Search for the cell housing the specified text and yield its [X, Y] center coordinate. 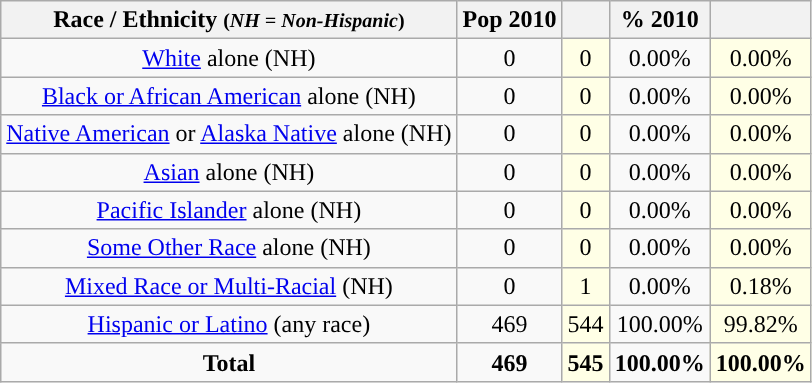
1 [586, 286]
99.82% [760, 324]
White alone (NH) [229, 58]
Native American or Alaska Native alone (NH) [229, 134]
544 [586, 324]
Race / Ethnicity (NH = Non-Hispanic) [229, 20]
Asian alone (NH) [229, 172]
Pop 2010 [510, 20]
Mixed Race or Multi-Racial (NH) [229, 286]
Hispanic or Latino (any race) [229, 324]
0.18% [760, 286]
Pacific Islander alone (NH) [229, 210]
Black or African American alone (NH) [229, 96]
545 [586, 362]
% 2010 [660, 20]
Total [229, 362]
Some Other Race alone (NH) [229, 248]
